Detect which cell encompasses the target text, then output its (x, y) center coordinate. 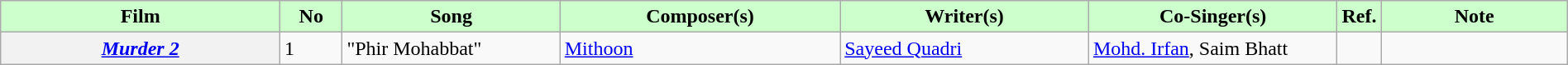
1 (311, 48)
Sayeed Quadri (964, 48)
Writer(s) (964, 17)
"Phir Mohabbat" (452, 48)
Film (141, 17)
Composer(s) (700, 17)
Mithoon (700, 48)
Mohd. Irfan, Saim Bhatt (1212, 48)
Song (452, 17)
Co-Singer(s) (1212, 17)
Murder 2 (141, 48)
No (311, 17)
Note (1474, 17)
Ref. (1360, 17)
